Scan for the cell matching the given text and deliver its (x, y) coordinate at center. 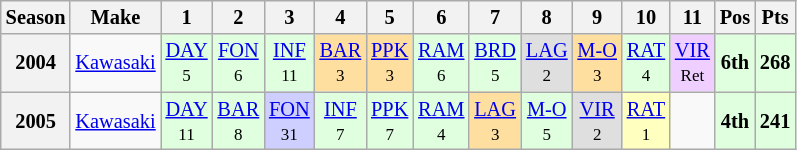
FON31 (289, 121)
RAT4 (646, 63)
FON6 (239, 63)
BRD5 (495, 63)
2 (239, 17)
RAM6 (441, 63)
INF7 (341, 121)
VIRRet (692, 63)
5 (390, 17)
DAY5 (187, 63)
4th (735, 121)
PPK7 (390, 121)
RAM4 (441, 121)
RAT1 (646, 121)
7 (495, 17)
6 (441, 17)
2005 (36, 121)
8 (547, 17)
PPK3 (390, 63)
9 (598, 17)
DAY11 (187, 121)
VIR2 (598, 121)
LAG3 (495, 121)
Season (36, 17)
2004 (36, 63)
BAR3 (341, 63)
Make (115, 17)
241 (775, 121)
1 (187, 17)
11 (692, 17)
Pts (775, 17)
Pos (735, 17)
268 (775, 63)
10 (646, 17)
4 (341, 17)
3 (289, 17)
LAG2 (547, 63)
BAR8 (239, 121)
M-O3 (598, 63)
M-O5 (547, 121)
6th (735, 63)
INF11 (289, 63)
